For the text-containing cell, return its midpoint in [X, Y] coordinate format. 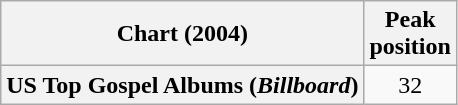
Peakposition [410, 34]
US Top Gospel Albums (Billboard) [182, 85]
32 [410, 85]
Chart (2004) [182, 34]
